For the text-containing cell, return its midpoint in [X, Y] coordinate format. 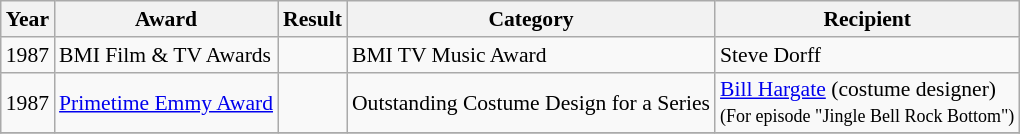
Result [312, 19]
Year [28, 19]
Category [531, 19]
Award [166, 19]
Outstanding Costume Design for a Series [531, 102]
Bill Hargate (costume designer)(For episode "Jingle Bell Rock Bottom") [867, 102]
Primetime Emmy Award [166, 102]
Recipient [867, 19]
BMI Film & TV Awards [166, 55]
BMI TV Music Award [531, 55]
Steve Dorff [867, 55]
